Output the (x, y) coordinate of the center of the cell containing the given text.  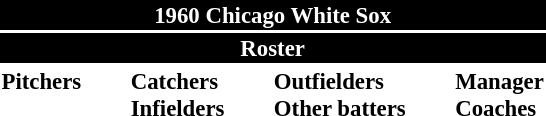
Roster (272, 48)
1960 Chicago White Sox (272, 15)
